Output the [X, Y] coordinate of the center of the cell containing the given text.  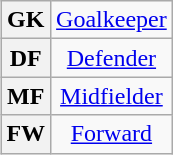
DF [26, 58]
MF [26, 96]
Goalkeeper [112, 20]
Defender [112, 58]
GK [26, 20]
Forward [112, 134]
Midfielder [112, 96]
FW [26, 134]
